Extract the (x, y) coordinate from the center of the cell holding the provided text.  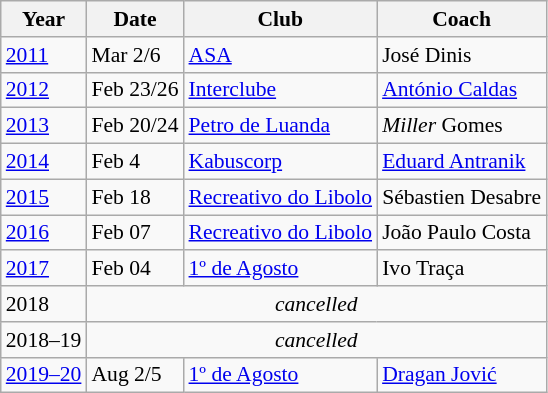
Mar 2/6 (134, 55)
2012 (44, 90)
Eduard Antranik (462, 162)
Feb 04 (134, 269)
Miller Gomes (462, 126)
2013 (44, 126)
Coach (462, 19)
Feb 23/26 (134, 90)
2016 (44, 233)
2019–20 (44, 375)
Petro de Luanda (281, 126)
2018–19 (44, 340)
Feb 07 (134, 233)
2014 (44, 162)
Feb 18 (134, 197)
2018 (44, 304)
Sébastien Desabre (462, 197)
Date (134, 19)
José Dinis (462, 55)
Kabuscorp (281, 162)
António Caldas (462, 90)
2017 (44, 269)
Interclube (281, 90)
Aug 2/5 (134, 375)
ASA (281, 55)
Year (44, 19)
2011 (44, 55)
Feb 4 (134, 162)
Feb 20/24 (134, 126)
Ivo Traça (462, 269)
João Paulo Costa (462, 233)
2015 (44, 197)
Dragan Jović (462, 375)
Club (281, 19)
